Output the (X, Y) coordinate of the center of the cell containing the given text.  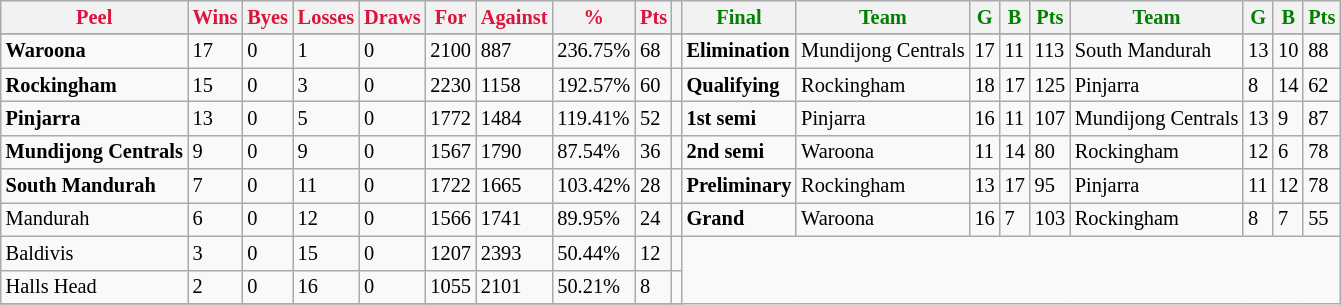
5 (326, 118)
Peel (94, 17)
87 (1322, 118)
103 (1050, 219)
2100 (450, 51)
1 (326, 51)
50.44% (594, 253)
Halls Head (94, 287)
Final (740, 17)
Grand (740, 219)
107 (1050, 118)
10 (1288, 51)
2393 (514, 253)
Preliminary (740, 186)
1484 (514, 118)
% (594, 17)
18 (985, 85)
For (450, 17)
Byes (267, 17)
1055 (450, 287)
Wins (216, 17)
2nd semi (740, 152)
60 (654, 85)
80 (1050, 152)
236.75% (594, 51)
2 (216, 287)
1st semi (740, 118)
1158 (514, 85)
Against (514, 17)
1790 (514, 152)
103.42% (594, 186)
1741 (514, 219)
62 (1322, 85)
28 (654, 186)
Qualifying (740, 85)
2101 (514, 287)
113 (1050, 51)
Draws (392, 17)
Mandurah (94, 219)
52 (654, 118)
55 (1322, 219)
1207 (450, 253)
95 (1050, 186)
887 (514, 51)
Baldivis (94, 253)
89.95% (594, 219)
Losses (326, 17)
1665 (514, 186)
1772 (450, 118)
192.57% (594, 85)
50.21% (594, 287)
87.54% (594, 152)
1566 (450, 219)
68 (654, 51)
125 (1050, 85)
88 (1322, 51)
24 (654, 219)
119.41% (594, 118)
Elimination (740, 51)
36 (654, 152)
2230 (450, 85)
1567 (450, 152)
1722 (450, 186)
